Output the (x, y) coordinate of the center of the cell containing the given text.  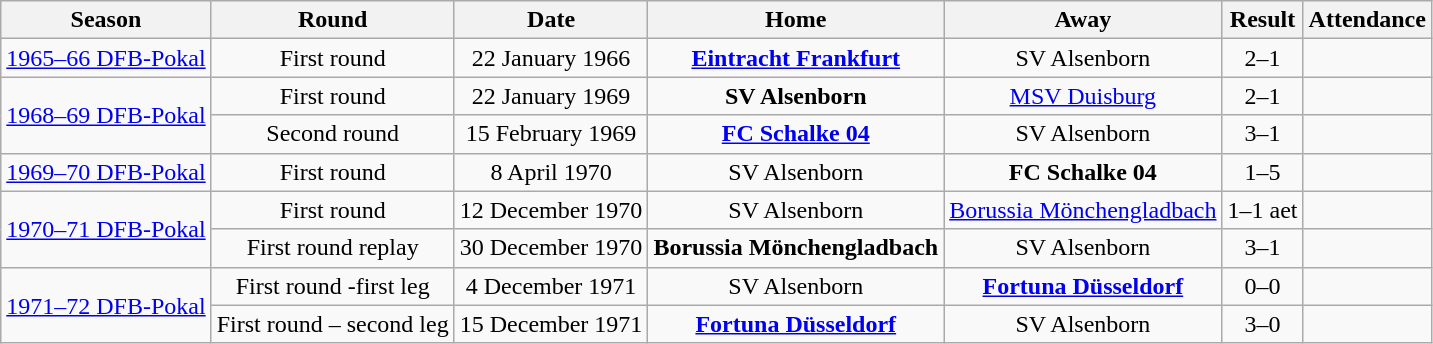
1–5 (1262, 172)
1968–69 DFB-Pokal (106, 115)
Home (796, 20)
4 December 1971 (551, 286)
MSV Duisburg (1083, 96)
Away (1083, 20)
3–0 (1262, 324)
15 December 1971 (551, 324)
Second round (332, 134)
1965–66 DFB-Pokal (106, 58)
1970–71 DFB-Pokal (106, 229)
1–1 aet (1262, 210)
Attendance (1367, 20)
1971–72 DFB-Pokal (106, 305)
22 January 1969 (551, 96)
22 January 1966 (551, 58)
1969–70 DFB-Pokal (106, 172)
12 December 1970 (551, 210)
8 April 1970 (551, 172)
Eintracht Frankfurt (796, 58)
First round -first leg (332, 286)
Result (1262, 20)
15 February 1969 (551, 134)
0–0 (1262, 286)
Season (106, 20)
First round – second leg (332, 324)
30 December 1970 (551, 248)
Round (332, 20)
First round replay (332, 248)
Date (551, 20)
